From the cell containing the given text, extract its center point as (X, Y) coordinate. 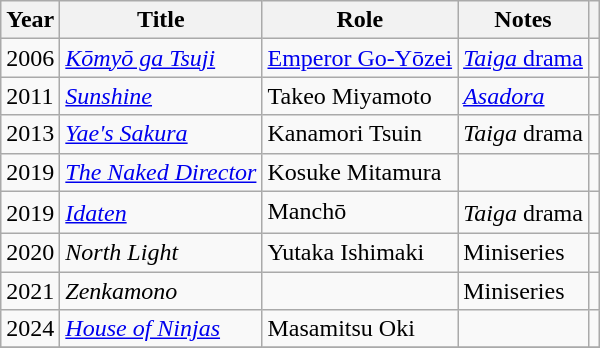
Zenkamono (161, 291)
Sunshine (161, 96)
House of Ninjas (161, 329)
2013 (30, 134)
Kosuke Mitamura (360, 172)
Yae's Sakura (161, 134)
2020 (30, 253)
2024 (30, 329)
Role (360, 20)
Kōmyō ga Tsuji (161, 58)
Emperor Go-Yōzei (360, 58)
Takeo Miyamoto (360, 96)
2021 (30, 291)
Year (30, 20)
2011 (30, 96)
Title (161, 20)
Manchō (360, 212)
2006 (30, 58)
North Light (161, 253)
Kanamori Tsuin (360, 134)
Notes (524, 20)
Asadora (524, 96)
Idaten (161, 212)
The Naked Director (161, 172)
Masamitsu Oki (360, 329)
Yutaka Ishimaki (360, 253)
